Return [x, y] of the center of cell containing provided text 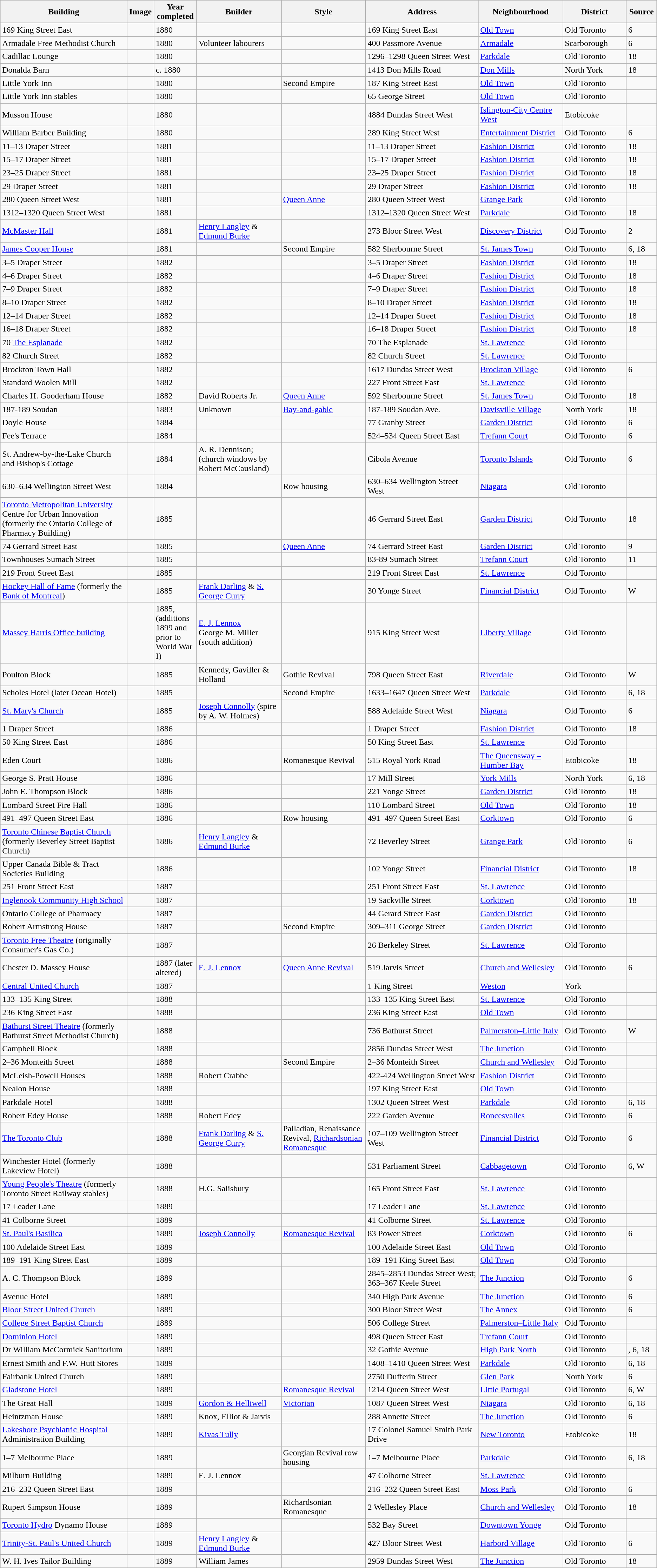
Musson House [64, 114]
Milburn Building [64, 1475]
Central United Church [64, 986]
Heintzman House [64, 1416]
Dr William McCormick Sanitorium [64, 1350]
1296–1298 Queen Street West [422, 56]
Poulton Block [64, 674]
46 Gerrard Street East [422, 518]
110 Lombard Street [422, 805]
The Annex [521, 1310]
Toronto Metropolitan University Centre for Urban Innovation (formerly the Ontario College of Pharmacy Building) [64, 518]
Victorian [324, 1403]
Toronto Free Theatre (originally Consumer's Gas Co.) [64, 945]
1887 (later altered) [175, 967]
519 Jarvis Street [422, 967]
Discovery District [521, 231]
Toronto Chinese Baptist Church (formerly Beverley Street Baptist Church) [64, 841]
532 Bay Street [422, 1525]
Cabbagetown [521, 1166]
Fairbank United Church [64, 1376]
107–109 Wellington Street West [422, 1138]
44 Gerard Street East [422, 913]
1413 Don Mills Road [422, 70]
2 Wellesley Place [422, 1507]
Joseph Connolly (spire by A. W. Holmes) [239, 711]
2959 Dundas Street West [422, 1561]
Winchester Hotel (formerly Lakeview Hotel) [64, 1166]
72 Beverley Street [422, 841]
1 King Street [422, 986]
400 Passmore Avenue [422, 43]
30 Yonge Street [422, 591]
227 Front Street East [422, 382]
St. Mary's Church [64, 711]
A. R. Dennison; (church windows by Robert McCausland) [239, 459]
Gladstone Hotel [64, 1390]
Little York Inn stables [64, 96]
Armadale [521, 43]
Harbord Village [521, 1543]
McLeish-Powell Houses [64, 1076]
288 Annette Street [422, 1416]
Image [140, 12]
592 Sherbourne Street [422, 396]
Armadale Free Methodist Church [64, 43]
Bathurst Street Theatre (formerly Bathurst Street Methodist Church) [64, 1031]
Liberty Village [521, 633]
11 [642, 559]
133–135 King Street East [422, 999]
32 Gothic Avenue [422, 1350]
222 Garden Avenue [422, 1115]
H.G. Salisbury [239, 1188]
9 [642, 546]
Toronto Hydro Dynamo House [64, 1525]
York [595, 986]
The Queensway – Humber Bay [521, 760]
Massey Harris Office building [64, 633]
83-89 Sumach Street [422, 559]
588 Adelaide Street West [422, 711]
309–311 George Street [422, 927]
102 Yonge Street [422, 869]
Toronto Islands [521, 459]
High Park North [521, 1350]
187-189 Soudan [64, 409]
Queen Anne Revival [324, 967]
26 Berkeley Street [422, 945]
Doyle House [64, 423]
Downtown Yonge [521, 1525]
Style [324, 12]
Inglenook Community High School [64, 900]
427 Bloor Street West [422, 1543]
The Toronto Club [64, 1138]
George S. Pratt House [64, 778]
McMaster Hall [64, 231]
915 King Street West [422, 633]
340 High Park Avenue [422, 1296]
Georgian Revival row housing [324, 1457]
Townhouses Sumach Street [64, 559]
Robert Edey [239, 1115]
19 Sackville Street [422, 900]
Chester D. Massey House [64, 967]
Richardsonian Romanesque [324, 1507]
187-189 Soudan Ave. [422, 409]
Address [422, 12]
Builder [239, 12]
289 King Street West [422, 133]
Campbell Block [64, 1049]
Avenue Hotel [64, 1296]
Lombard Street Fire Hall [64, 805]
1885, (additions 1899 and prior to World War I) [175, 633]
Joseph Connolly [239, 1233]
Scholes Hotel (later Ocean Hotel) [64, 692]
1883 [175, 409]
736 Bathurst Street [422, 1031]
506 College Street [422, 1323]
422-424 Wellington Street West [422, 1076]
1302 Queen Street West [422, 1102]
Don Mills [521, 70]
Donalda Barn [64, 70]
Cibola Avenue [422, 459]
524–534 Queen Street East [422, 436]
2845–2853 Dundas Street West; 363–367 Keele Street [422, 1278]
187 King Street East [422, 83]
Cadillac Lounge [64, 56]
2750 Dufferin Street [422, 1376]
Volunteer labourers [239, 43]
Standard Woolen Mill [64, 382]
Davisville Village [521, 409]
Robert Armstrong House [64, 927]
Nealon House [64, 1089]
Islington-City Centre West [521, 114]
582 Sherbourne Street [422, 249]
Kennedy, Gaviller & Holland [239, 674]
David Roberts Jr. [239, 396]
John E. Thompson Block [64, 792]
47 Colborne Street [422, 1475]
Entertainment District [521, 133]
197 King Street East [422, 1089]
Ontario College of Pharmacy [64, 913]
300 Bloor Street West [422, 1310]
Little Portugal [521, 1390]
Parkdale Hotel [64, 1102]
Hockey Hall of Fame (formerly the Bank of Montreal) [64, 591]
Year completed [175, 12]
St. Andrew-by-the-Lake Church and Bishop's Cottage [64, 459]
Upper Canada Bible & Tract Societies Building [64, 869]
1087 Queen Street West [422, 1403]
James Cooper House [64, 249]
Charles H. Gooderham House [64, 396]
Rupert Simpson House [64, 1507]
221 Yonge Street [422, 792]
The Great Hall [64, 1403]
273 Bloor Street West [422, 231]
1633–1647 Queen Street West [422, 692]
Gothic Revival [324, 674]
W. H. Ives Tailor Building [64, 1561]
New Toronto [521, 1435]
District [595, 12]
St. Paul's Basilica [64, 1233]
17 Mill Street [422, 778]
A. C. Thompson Block [64, 1278]
Robert Crabbe [239, 1076]
Brockton Village [521, 369]
Ernest Smith and F.W. Hutt Stores [64, 1363]
2 [642, 231]
Gordon & Helliwell [239, 1403]
Eden Court [64, 760]
1214 Queen Street West [422, 1390]
133–135 King Street [64, 999]
798 Queen Street East [422, 674]
515 Royal York Road [422, 760]
Neighbourhood [521, 12]
165 Front Street East [422, 1188]
Roncesvalles [521, 1115]
4884 Dundas Street West [422, 114]
Riverdale [521, 674]
Brockton Town Hall [64, 369]
Little York Inn [64, 83]
William James [239, 1561]
531 Parliament Street [422, 1166]
Knox, Elliot & Jarvis [239, 1416]
Young People's Theatre (formerly Toronto Street Railway stables) [64, 1188]
Palladian, Renaissance Revival, Richardsonian Romanesque [324, 1138]
Bloor Street United Church [64, 1310]
Fee's Terrace [64, 436]
, 6, 18 [642, 1350]
York Mills [521, 778]
1617 Dundas Street West [422, 369]
Lakeshore Psychiatric Hospital Administration Building [64, 1435]
Moss Park [521, 1489]
College Street Baptist Church [64, 1323]
E. J. LennoxGeorge M. Miller (south addition) [239, 633]
2856 Dundas Street West [422, 1049]
498 Queen Street East [422, 1336]
Scarborough [595, 43]
c. 1880 [175, 70]
Weston [521, 986]
83 Power Street [422, 1233]
77 Granby Street [422, 423]
Building [64, 12]
Robert Edey House [64, 1115]
Source [642, 12]
1408–1410 Queen Street West [422, 1363]
Unknown [239, 409]
William Barber Building [64, 133]
Dominion Hotel [64, 1336]
Kivas Tully [239, 1435]
Bay-and-gable [324, 409]
65 George Street [422, 96]
Glen Park [521, 1376]
Trinity-St. Paul's United Church [64, 1543]
17 Colonel Samuel Smith Park Drive [422, 1435]
